Return the [x, y] coordinate for the center point of the cell that contains the specified text.  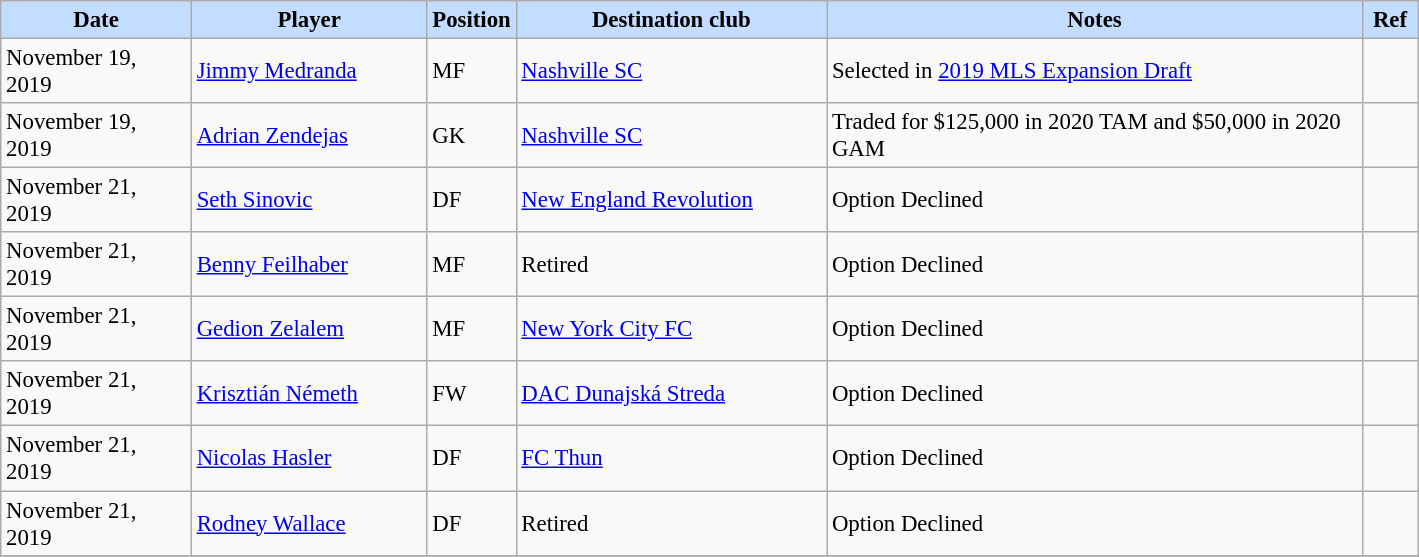
Jimmy Medranda [309, 72]
Seth Sinovic [309, 200]
Player [309, 20]
FW [472, 394]
Notes [1095, 20]
New England Revolution [672, 200]
Traded for $125,000 in 2020 TAM and $50,000 in 2020 GAM [1095, 136]
Adrian Zendejas [309, 136]
New York City FC [672, 330]
Rodney Wallace [309, 524]
FC Thun [672, 458]
DAC Dunajská Streda [672, 394]
Krisztián Németh [309, 394]
Nicolas Hasler [309, 458]
Position [472, 20]
Benny Feilhaber [309, 264]
Gedion Zelalem [309, 330]
Date [96, 20]
Selected in 2019 MLS Expansion Draft [1095, 72]
Destination club [672, 20]
GK [472, 136]
Ref [1390, 20]
